Locate the cell with the specified text and output its (x, y) center coordinate. 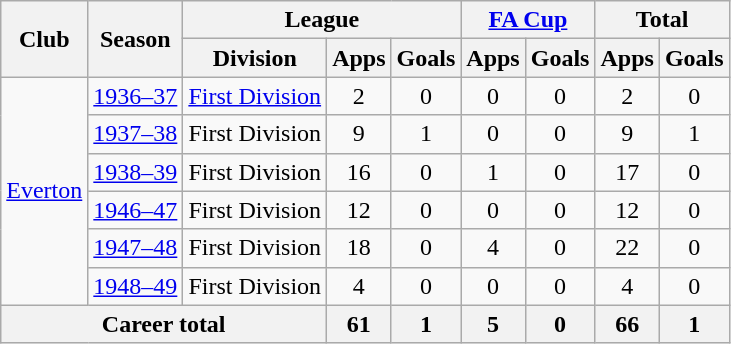
1937–38 (136, 134)
1936–37 (136, 96)
Season (136, 39)
Career total (164, 324)
1938–39 (136, 172)
Total (662, 20)
Club (44, 39)
22 (627, 248)
1948–49 (136, 286)
Division (255, 58)
5 (493, 324)
League (322, 20)
66 (627, 324)
1946–47 (136, 210)
1947–48 (136, 248)
17 (627, 172)
16 (359, 172)
61 (359, 324)
18 (359, 248)
FA Cup (528, 20)
Everton (44, 191)
